Search for the cell housing the specified text and yield its [X, Y] center coordinate. 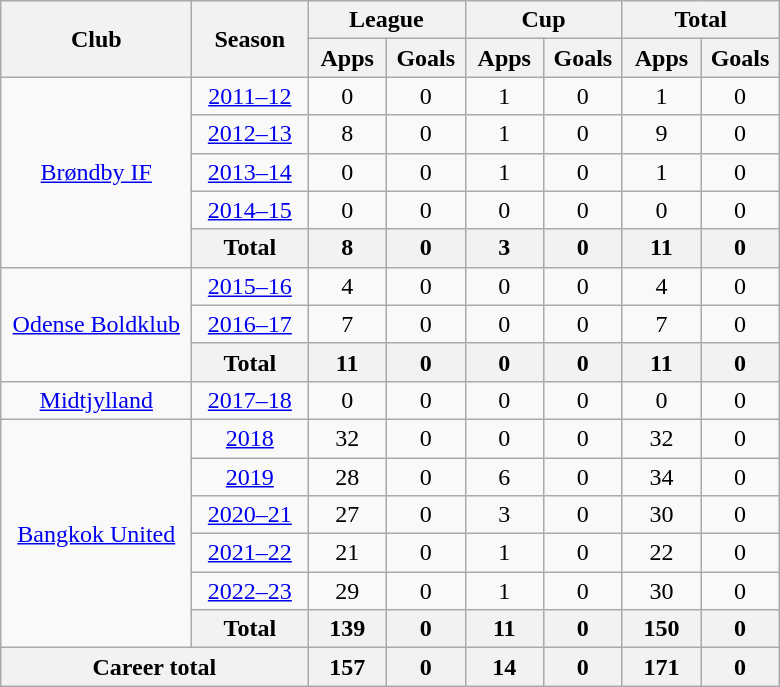
29 [348, 591]
Midtjylland [96, 400]
Club [96, 39]
2019 [250, 477]
2022–23 [250, 591]
2015–16 [250, 286]
2018 [250, 438]
171 [662, 667]
2011–12 [250, 96]
Cup [544, 20]
Odense Boldklub [96, 324]
27 [348, 515]
2017–18 [250, 400]
2021–22 [250, 553]
28 [348, 477]
Career total [154, 667]
34 [662, 477]
Brøndby IF [96, 172]
League [386, 20]
2020–21 [250, 515]
2012–13 [250, 134]
2014–15 [250, 210]
6 [504, 477]
22 [662, 553]
2013–14 [250, 172]
9 [662, 134]
2016–17 [250, 324]
21 [348, 553]
157 [348, 667]
14 [504, 667]
139 [348, 629]
Bangkok United [96, 533]
Season [250, 39]
150 [662, 629]
